Determine the (x, y) coordinate at the center of the cell enclosing the given text.  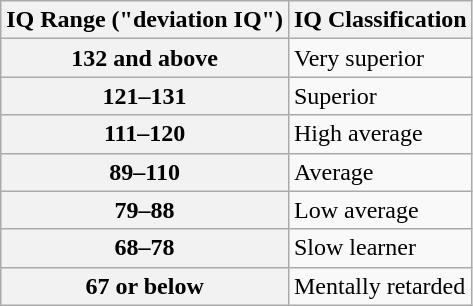
Low average (380, 210)
89–110 (145, 172)
68–78 (145, 248)
IQ Classification (380, 20)
79–88 (145, 210)
132 and above (145, 58)
IQ Range ("deviation IQ") (145, 20)
High average (380, 134)
Slow learner (380, 248)
Mentally retarded (380, 286)
Average (380, 172)
121–131 (145, 96)
Superior (380, 96)
67 or below (145, 286)
Very superior (380, 58)
111–120 (145, 134)
